For the text-containing cell, return its midpoint in [x, y] coordinate format. 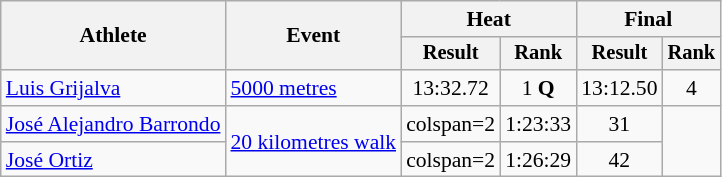
Heat [488, 19]
Athlete [114, 36]
colspan=2 [450, 124]
13:12.50 [619, 88]
Final [648, 19]
1 Q [538, 88]
20 kilometres walk [313, 142]
31 [619, 124]
José Alejandro Barrondo [114, 124]
13:32.72 [450, 88]
Luis Grijalva [114, 88]
5000 metres [313, 88]
Event [313, 36]
4 [692, 88]
1:23:33 [538, 124]
